Identify which cell holds the provided text, then report its (x, y) central coordinate. 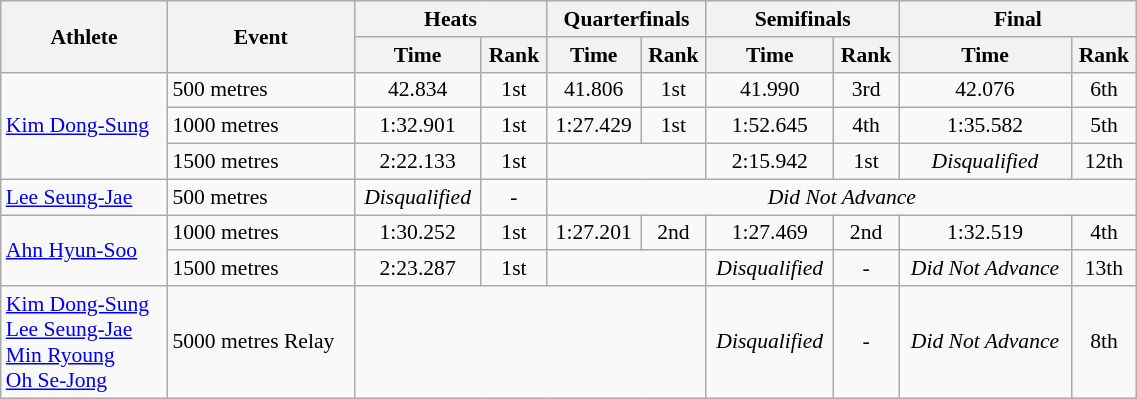
5th (1104, 126)
1:52.645 (770, 126)
Kim Dong-Sung Lee Seung-Jae Min Ryoung Oh Se-Jong (84, 342)
3rd (866, 90)
1:27.201 (594, 233)
Event (260, 36)
13th (1104, 269)
2:15.942 (770, 162)
42.834 (418, 90)
41.806 (594, 90)
5000 metres Relay (260, 342)
Quarterfinals (626, 19)
Ahn Hyun-Soo (84, 250)
Lee Seung-Jae (84, 197)
1:27.469 (770, 233)
2:22.133 (418, 162)
12th (1104, 162)
1:30.252 (418, 233)
Kim Dong-Sung (84, 126)
Semifinals (802, 19)
Final (1018, 19)
Heats (450, 19)
Athlete (84, 36)
41.990 (770, 90)
2:23.287 (418, 269)
42.076 (985, 90)
6th (1104, 90)
1:27.429 (594, 126)
1:32.901 (418, 126)
1:32.519 (985, 233)
8th (1104, 342)
1:35.582 (985, 126)
